Identify which cell holds the provided text, then report its [X, Y] central coordinate. 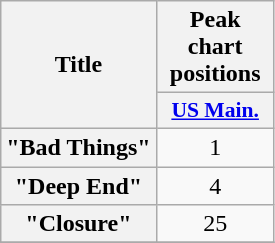
1 [215, 147]
"Deep End" [78, 185]
25 [215, 224]
"Closure" [78, 224]
US Main. [215, 111]
"Bad Things" [78, 147]
Title [78, 65]
4 [215, 185]
Peak chart positions [215, 47]
